For the text-containing cell, return its midpoint in [X, Y] coordinate format. 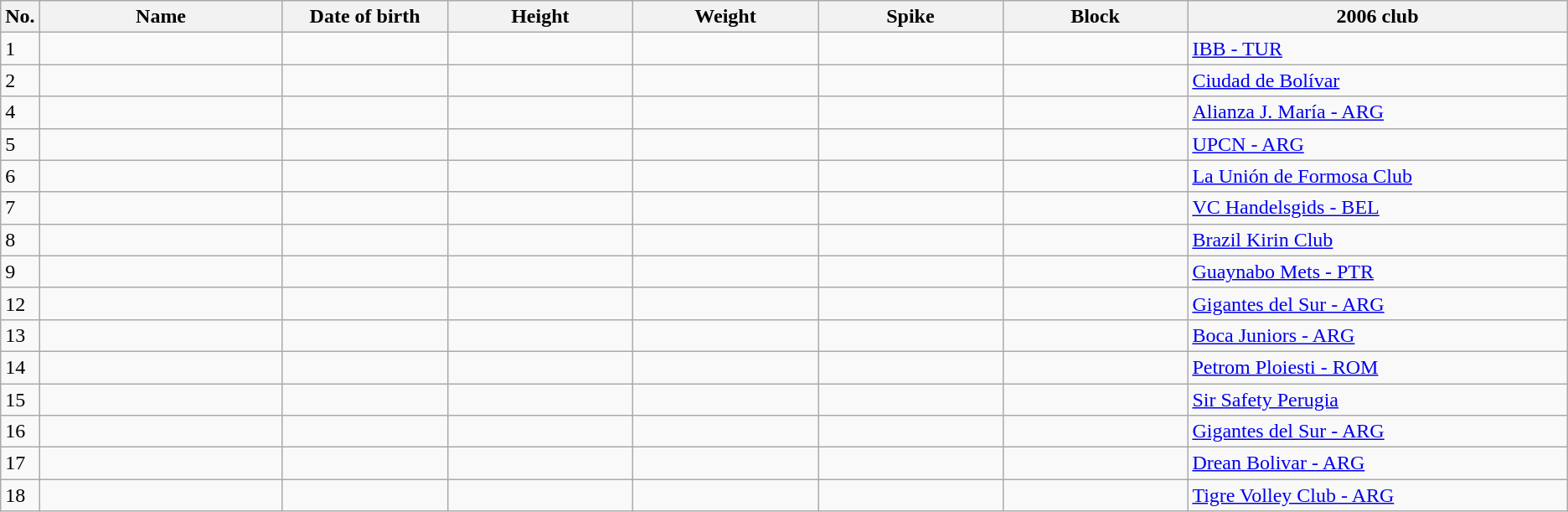
2 [20, 80]
Brazil Kirin Club [1377, 240]
Name [161, 17]
9 [20, 272]
1 [20, 49]
Boca Juniors - ARG [1377, 335]
Height [539, 17]
4 [20, 112]
Tigre Volley Club - ARG [1377, 495]
14 [20, 367]
8 [20, 240]
La Unión de Formosa Club [1377, 176]
Spike [911, 17]
Sir Safety Perugia [1377, 400]
Date of birth [365, 17]
17 [20, 463]
16 [20, 432]
IBB - TUR [1377, 49]
Petrom Ploiesti - ROM [1377, 367]
Drean Bolivar - ARG [1377, 463]
13 [20, 335]
Ciudad de Bolívar [1377, 80]
Weight [725, 17]
UPCN - ARG [1377, 144]
Alianza J. María - ARG [1377, 112]
Block [1096, 17]
Guaynabo Mets - PTR [1377, 272]
6 [20, 176]
5 [20, 144]
7 [20, 208]
15 [20, 400]
2006 club [1377, 17]
12 [20, 303]
18 [20, 495]
No. [20, 17]
VC Handelsgids - BEL [1377, 208]
